Determine the [x, y] coordinate at the center of the cell enclosing the given text.  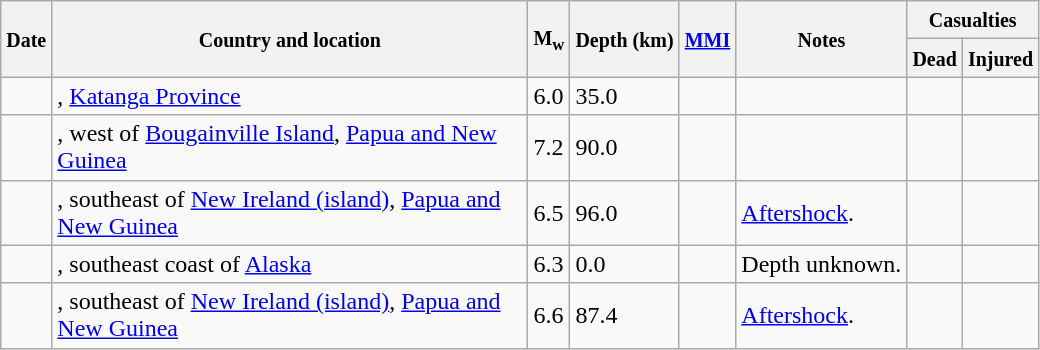
Depth unknown. [822, 264]
0.0 [624, 264]
6.6 [549, 316]
Notes [822, 39]
MMI [708, 39]
6.5 [549, 212]
, southeast coast of Alaska [290, 264]
6.3 [549, 264]
, Katanga Province [290, 96]
Casualties [973, 20]
96.0 [624, 212]
, west of Bougainville Island, Papua and New Guinea [290, 148]
7.2 [549, 148]
35.0 [624, 96]
Date [26, 39]
Depth (km) [624, 39]
87.4 [624, 316]
Country and location [290, 39]
Injured [1000, 58]
90.0 [624, 148]
Dead [935, 58]
Mw [549, 39]
6.0 [549, 96]
